Provide the [X, Y] coordinate of the cell's center where the given text is located.  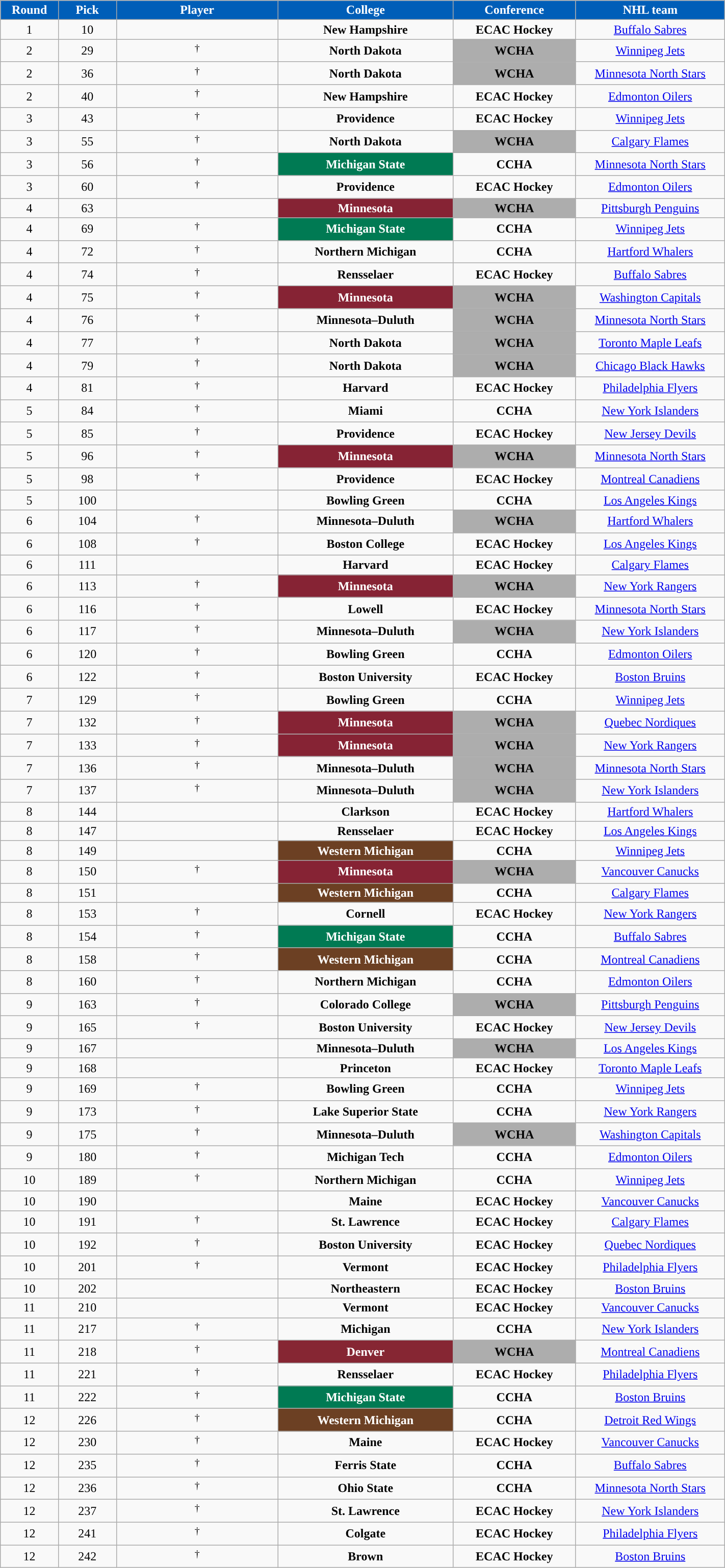
Lake Superior State [365, 1112]
98 [87, 479]
190 [87, 1201]
230 [87, 1443]
137 [87, 791]
111 [87, 565]
108 [87, 544]
175 [87, 1134]
75 [87, 297]
85 [87, 434]
60 [87, 187]
NHL team [650, 10]
210 [87, 1308]
117 [87, 631]
43 [87, 119]
237 [87, 1511]
149 [87, 850]
236 [87, 1488]
36 [87, 73]
29 [87, 51]
136 [87, 768]
241 [87, 1533]
Lowell [365, 609]
129 [87, 700]
Princeton [365, 1068]
Boston College [365, 544]
1 [30, 30]
84 [87, 411]
189 [87, 1180]
Cornell [365, 914]
104 [87, 521]
Miami [365, 411]
192 [87, 1245]
Pick [87, 10]
144 [87, 812]
218 [87, 1352]
150 [87, 871]
202 [87, 1288]
120 [87, 654]
132 [87, 722]
167 [87, 1048]
79 [87, 365]
Ferris State [365, 1465]
Ohio State [365, 1488]
Colgate [365, 1533]
100 [87, 500]
Colorado College [365, 1005]
153 [87, 914]
56 [87, 164]
Michigan [365, 1329]
40 [87, 96]
69 [87, 230]
College [365, 10]
Detroit Red Wings [650, 1420]
169 [87, 1090]
235 [87, 1465]
242 [87, 1557]
113 [87, 587]
122 [87, 677]
154 [87, 937]
173 [87, 1112]
Player [197, 10]
221 [87, 1374]
72 [87, 252]
74 [87, 274]
163 [87, 1005]
160 [87, 982]
180 [87, 1157]
81 [87, 389]
147 [87, 831]
Round [30, 10]
165 [87, 1027]
217 [87, 1329]
Denver [365, 1352]
191 [87, 1222]
76 [87, 320]
Brown [365, 1557]
201 [87, 1267]
55 [87, 142]
Conference [514, 10]
151 [87, 893]
168 [87, 1068]
Chicago Black Hawks [650, 365]
Northeastern [365, 1288]
77 [87, 343]
116 [87, 609]
158 [87, 959]
222 [87, 1398]
Clarkson [365, 812]
63 [87, 208]
96 [87, 456]
133 [87, 746]
226 [87, 1420]
Michigan Tech [365, 1157]
